Return (x, y) of the center of cell containing provided text 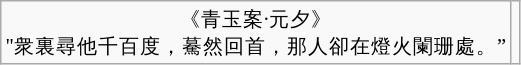
《青玉案·元夕》"衆裏尋他千百度，驀然回首，那人卻在燈火闌珊處。” (256, 32)
